Provide the (x, y) coordinate of the cell's center where the given text is located.  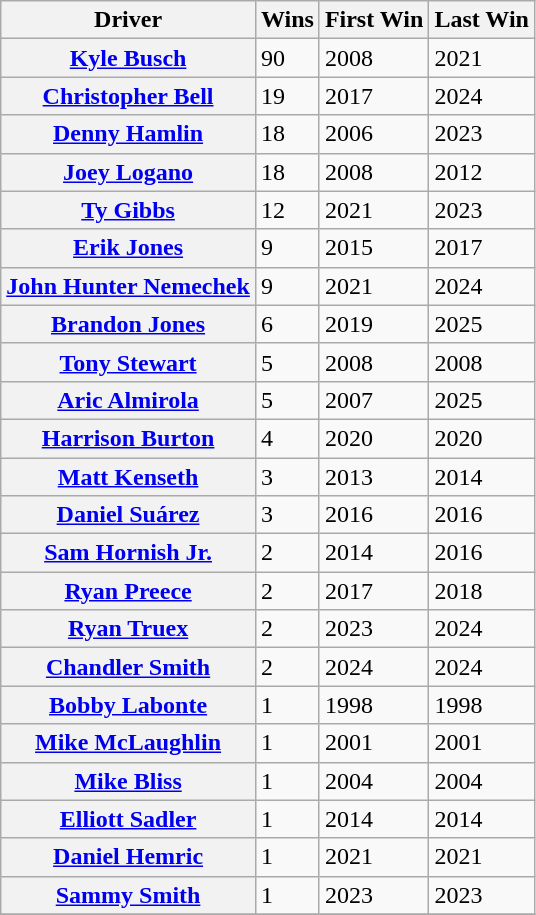
Daniel Hemric (128, 857)
Driver (128, 20)
Last Win (482, 20)
19 (287, 96)
Wins (287, 20)
2015 (374, 248)
Sam Hornish Jr. (128, 553)
Daniel Suárez (128, 515)
90 (287, 58)
John Hunter Nemechek (128, 286)
Chandler Smith (128, 667)
Mike Bliss (128, 781)
2006 (374, 134)
Kyle Busch (128, 58)
Joey Logano (128, 172)
2012 (482, 172)
2013 (374, 477)
Denny Hamlin (128, 134)
6 (287, 324)
Erik Jones (128, 248)
First Win (374, 20)
Brandon Jones (128, 324)
Bobby Labonte (128, 705)
Tony Stewart (128, 362)
Aric Almirola (128, 400)
Elliott Sadler (128, 819)
2007 (374, 400)
Christopher Bell (128, 96)
2019 (374, 324)
Ty Gibbs (128, 210)
12 (287, 210)
4 (287, 438)
Sammy Smith (128, 895)
2018 (482, 591)
Mike McLaughlin (128, 743)
Ryan Preece (128, 591)
Matt Kenseth (128, 477)
Ryan Truex (128, 629)
Harrison Burton (128, 438)
